Capture the cell that displays the provided text and extract its (X, Y) central coordinate. 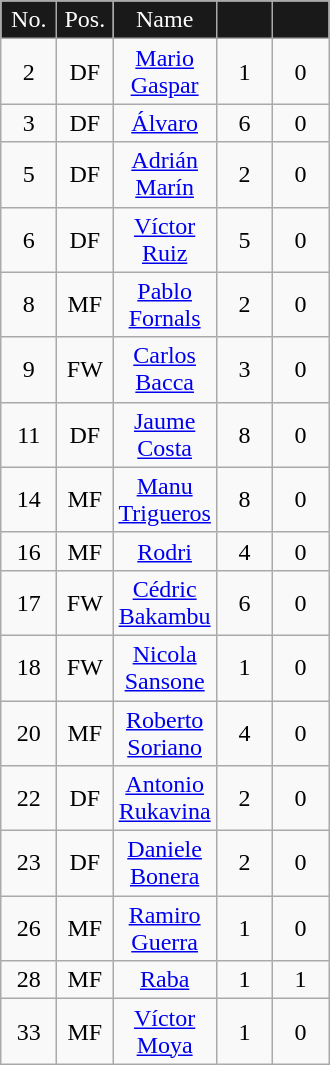
23 (29, 864)
28 (29, 980)
Raba (165, 980)
Daniele Bonera (165, 864)
Víctor Moya (165, 1032)
Manu Trigueros (165, 500)
22 (29, 798)
Roberto Soriano (165, 732)
Ramiro Guerra (165, 928)
33 (29, 1032)
Rodri (165, 551)
Víctor Ruiz (165, 240)
Jaume Costa (165, 434)
Pos. (85, 20)
9 (29, 370)
Cédric Bakambu (165, 602)
Pablo Fornals (165, 304)
Mario Gaspar (165, 72)
Name (165, 20)
14 (29, 500)
11 (29, 434)
No. (29, 20)
Nicola Sansone (165, 668)
Adrián Marín (165, 174)
16 (29, 551)
17 (29, 602)
18 (29, 668)
26 (29, 928)
Carlos Bacca (165, 370)
Álvaro (165, 123)
20 (29, 732)
Antonio Rukavina (165, 798)
